Scan for the cell matching the given text and deliver its (X, Y) coordinate at center. 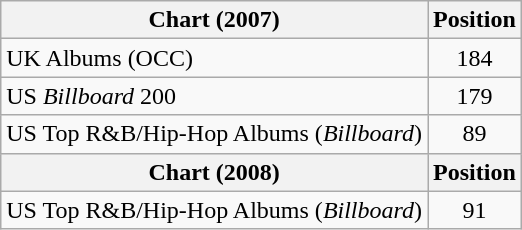
89 (475, 134)
Chart (2008) (214, 172)
179 (475, 96)
91 (475, 210)
US Billboard 200 (214, 96)
UK Albums (OCC) (214, 58)
184 (475, 58)
Chart (2007) (214, 20)
